For the text-containing cell, return its midpoint in [x, y] coordinate format. 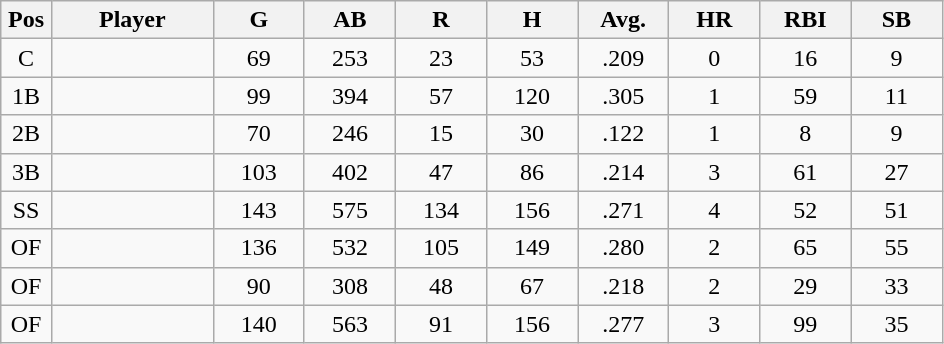
51 [896, 210]
.271 [624, 210]
253 [350, 58]
0 [714, 58]
35 [896, 324]
Pos [26, 20]
55 [896, 248]
1B [26, 96]
136 [258, 248]
402 [350, 172]
48 [440, 286]
61 [806, 172]
90 [258, 286]
16 [806, 58]
Avg. [624, 20]
.122 [624, 134]
HR [714, 20]
.280 [624, 248]
47 [440, 172]
SS [26, 210]
69 [258, 58]
R [440, 20]
27 [896, 172]
30 [532, 134]
.218 [624, 286]
52 [806, 210]
149 [532, 248]
.209 [624, 58]
AB [350, 20]
532 [350, 248]
.305 [624, 96]
H [532, 20]
394 [350, 96]
91 [440, 324]
Player [132, 20]
246 [350, 134]
RBI [806, 20]
11 [896, 96]
86 [532, 172]
140 [258, 324]
53 [532, 58]
563 [350, 324]
2B [26, 134]
120 [532, 96]
105 [440, 248]
67 [532, 286]
134 [440, 210]
29 [806, 286]
59 [806, 96]
G [258, 20]
SB [896, 20]
103 [258, 172]
23 [440, 58]
4 [714, 210]
143 [258, 210]
57 [440, 96]
.277 [624, 324]
8 [806, 134]
308 [350, 286]
C [26, 58]
70 [258, 134]
.214 [624, 172]
15 [440, 134]
575 [350, 210]
65 [806, 248]
33 [896, 286]
3B [26, 172]
